Capture the cell that displays the provided text and extract its (X, Y) central coordinate. 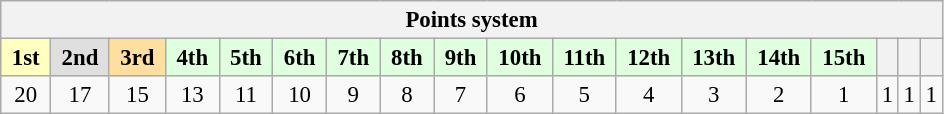
10th (520, 58)
3rd (137, 58)
4th (192, 58)
8 (407, 95)
6th (300, 58)
7 (461, 95)
15th (844, 58)
10 (300, 95)
9th (461, 58)
13th (714, 58)
11 (246, 95)
8th (407, 58)
5 (584, 95)
5th (246, 58)
2 (778, 95)
3 (714, 95)
Points system (472, 20)
6 (520, 95)
12th (648, 58)
1st (26, 58)
20 (26, 95)
11th (584, 58)
17 (80, 95)
2nd (80, 58)
13 (192, 95)
9 (353, 95)
15 (137, 95)
4 (648, 95)
14th (778, 58)
7th (353, 58)
